Output the (x, y) coordinate of the center of the cell containing the given text.  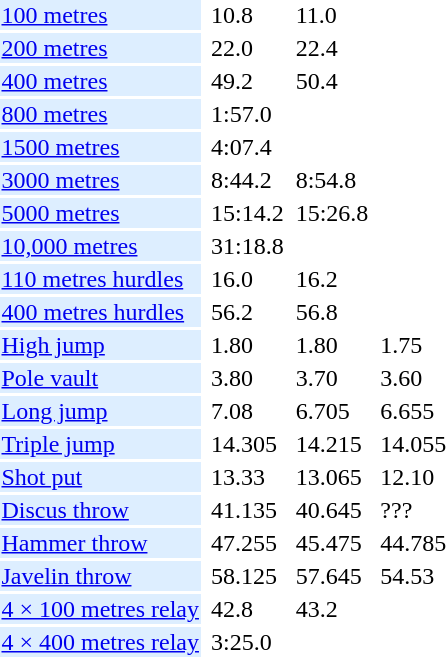
10.8 (247, 15)
3.80 (247, 378)
100 metres (100, 15)
13.33 (247, 477)
13.065 (332, 477)
49.2 (247, 81)
400 metres hurdles (100, 312)
4 × 400 metres relay (100, 642)
1:57.0 (247, 114)
High jump (100, 345)
3000 metres (100, 180)
7.08 (247, 411)
16.0 (247, 279)
45.475 (332, 543)
Hammer throw (100, 543)
11.0 (332, 15)
3:25.0 (247, 642)
200 metres (100, 48)
57.645 (332, 576)
10,000 metres (100, 246)
14.215 (332, 444)
110 metres hurdles (100, 279)
4 × 100 metres relay (100, 609)
5000 metres (100, 213)
6.705 (332, 411)
50.4 (332, 81)
Javelin throw (100, 576)
400 metres (100, 81)
47.255 (247, 543)
41.135 (247, 510)
Discus throw (100, 510)
22.4 (332, 48)
3.70 (332, 378)
56.2 (247, 312)
8:54.8 (332, 180)
14.305 (247, 444)
Pole vault (100, 378)
22.0 (247, 48)
1500 metres (100, 147)
Long jump (100, 411)
43.2 (332, 609)
8:44.2 (247, 180)
4:07.4 (247, 147)
56.8 (332, 312)
42.8 (247, 609)
800 metres (100, 114)
58.125 (247, 576)
15:26.8 (332, 213)
Shot put (100, 477)
Triple jump (100, 444)
40.645 (332, 510)
31:18.8 (247, 246)
16.2 (332, 279)
15:14.2 (247, 213)
